Identify which cell holds the provided text, then report its [X, Y] central coordinate. 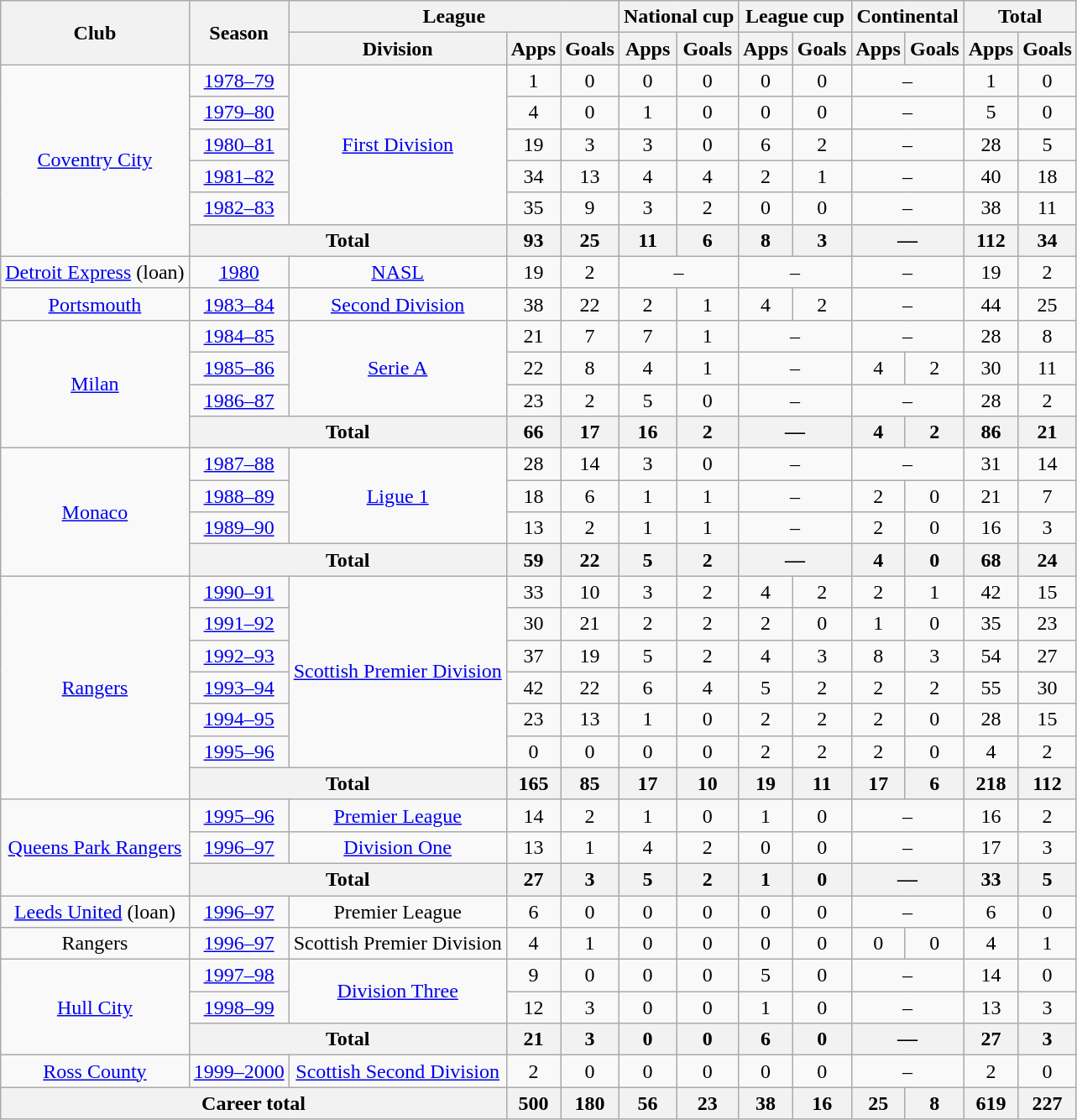
Career total [254, 1103]
Division [398, 49]
Division Three [398, 992]
1981–82 [238, 176]
55 [991, 688]
1989–90 [238, 528]
Continental [907, 17]
1984–85 [238, 336]
218 [991, 783]
Coventry City [95, 160]
1990–91 [238, 592]
Serie A [398, 368]
1988–89 [238, 496]
1993–94 [238, 688]
1992–93 [238, 656]
85 [590, 783]
500 [533, 1103]
Monaco [95, 512]
National cup [678, 17]
1978–79 [238, 81]
Portsmouth [95, 304]
Hull City [95, 1007]
Leeds United (loan) [95, 911]
619 [991, 1103]
54 [991, 656]
Second Division [398, 304]
Milan [95, 384]
1997–98 [238, 976]
165 [533, 783]
1998–99 [238, 1007]
40 [991, 176]
227 [1048, 1103]
1994–95 [238, 720]
NASL [398, 272]
44 [991, 304]
1979–80 [238, 113]
Club [95, 33]
League [453, 17]
1986–87 [238, 400]
1982–83 [238, 208]
180 [590, 1103]
Division One [398, 847]
86 [991, 432]
59 [533, 560]
League cup [795, 17]
Season [238, 33]
68 [991, 560]
12 [533, 1007]
1980–81 [238, 144]
1985–86 [238, 368]
31 [991, 464]
56 [647, 1103]
93 [533, 240]
Scottish Second Division [398, 1071]
37 [533, 656]
66 [533, 432]
24 [1048, 560]
Queens Park Rangers [95, 847]
Ligue 1 [398, 496]
1991–92 [238, 624]
1983–84 [238, 304]
First Division [398, 144]
Detroit Express (loan) [95, 272]
1987–88 [238, 464]
1980 [238, 272]
Ross County [95, 1071]
1999–2000 [238, 1071]
